Find where the given text appears and provide that cell's center as (x, y) coordinate. 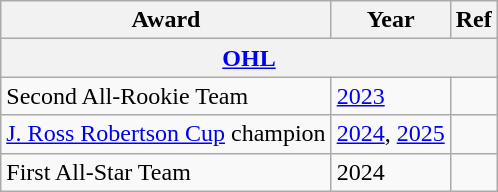
2023 (390, 96)
OHL (249, 58)
Second All-Rookie Team (166, 96)
Award (166, 20)
2024 (390, 172)
2024, 2025 (390, 134)
First All-Star Team (166, 172)
Year (390, 20)
Ref (474, 20)
J. Ross Robertson Cup champion (166, 134)
